Return (x, y) of the center of cell containing provided text 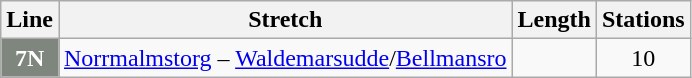
Stretch (285, 20)
10 (643, 58)
7N (30, 58)
Norrmalmstorg – Waldemarsudde/Bellmansro (285, 58)
Length (554, 20)
Stations (643, 20)
Line (30, 20)
